Extract the [x, y] coordinate from the center of the cell holding the provided text.  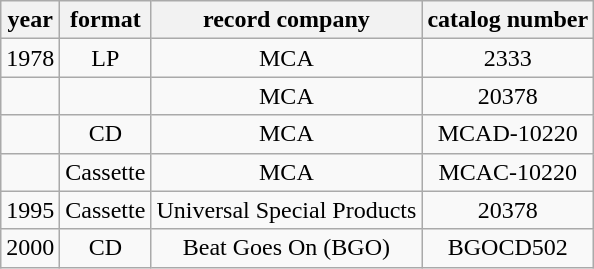
Beat Goes On (BGO) [286, 248]
MCAD-10220 [508, 134]
2333 [508, 58]
1995 [30, 210]
Universal Special Products [286, 210]
1978 [30, 58]
format [106, 20]
catalog number [508, 20]
record company [286, 20]
2000 [30, 248]
LP [106, 58]
MCAC-10220 [508, 172]
BGOCD502 [508, 248]
year [30, 20]
